From the cell containing the given text, extract its center point as (X, Y) coordinate. 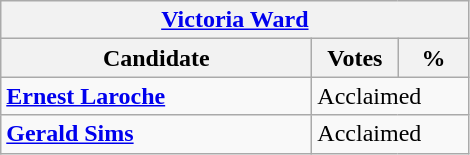
Candidate (156, 58)
Votes (355, 58)
Victoria Ward (235, 20)
% (434, 58)
Ernest Laroche (156, 96)
Gerald Sims (156, 134)
